Provide the [x, y] coordinate of the cell's center where the given text is located.  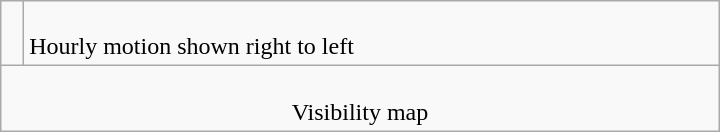
Hourly motion shown right to left [372, 34]
Visibility map [360, 98]
